Search for the cell housing the specified text and yield its [x, y] center coordinate. 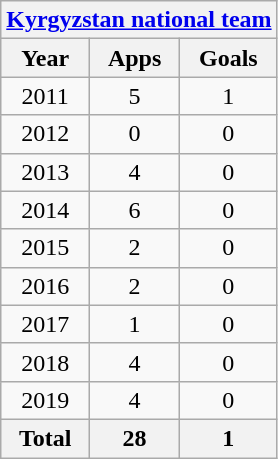
Goals [229, 58]
2016 [46, 286]
2012 [46, 134]
Kyrgyzstan national team [139, 20]
Apps [135, 58]
5 [135, 96]
Year [46, 58]
2015 [46, 248]
2019 [46, 400]
2013 [46, 172]
6 [135, 210]
2011 [46, 96]
2018 [46, 362]
Total [46, 438]
28 [135, 438]
2014 [46, 210]
2017 [46, 324]
